Detect which cell encompasses the target text, then output its [x, y] center coordinate. 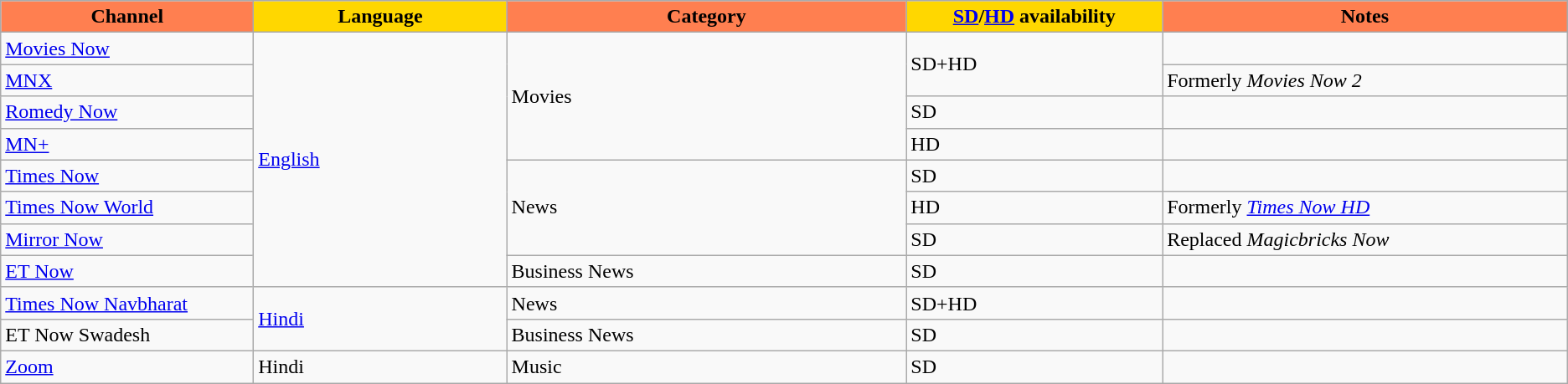
Music [707, 366]
Formerly Times Now HD [1365, 207]
Times Now World [127, 207]
Movies Now [127, 49]
Channel [127, 17]
ET Now [127, 271]
Language [380, 17]
Times Now [127, 176]
Notes [1365, 17]
Romedy Now [127, 112]
MN+ [127, 144]
Zoom [127, 366]
English [380, 160]
Category [707, 17]
ET Now Swadesh [127, 335]
Times Now Navbharat [127, 303]
SD/HD availability [1034, 17]
Mirror Now [127, 239]
Movies [707, 96]
Replaced Magicbricks Now [1365, 239]
Formerly Movies Now 2 [1365, 80]
MNX [127, 80]
